Detect which cell encompasses the target text, then output its (x, y) center coordinate. 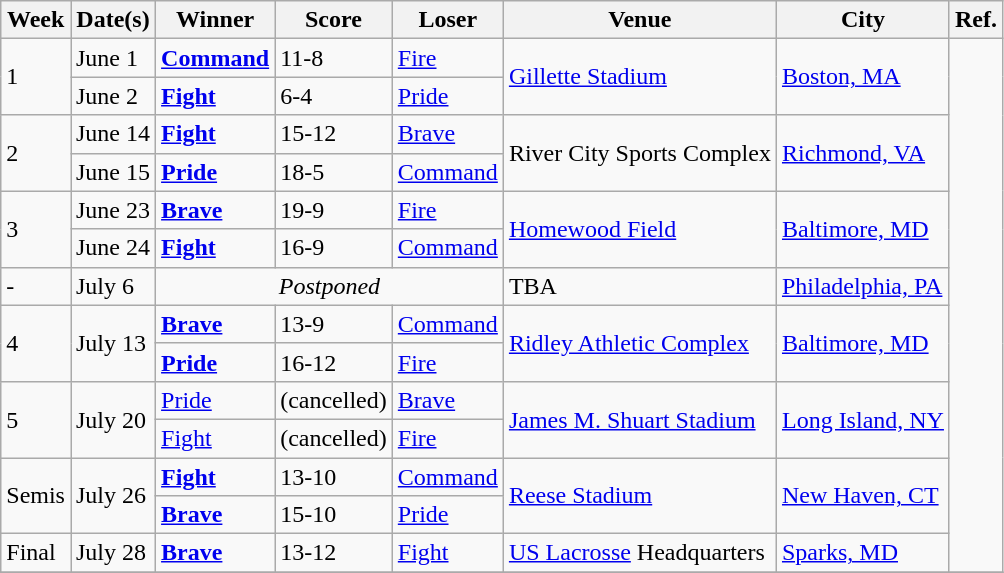
6-4 (334, 96)
16-9 (334, 248)
June 2 (112, 96)
2 (36, 153)
June 15 (112, 172)
New Haven, CT (862, 496)
13-9 (334, 324)
July 26 (112, 496)
June 23 (112, 210)
July 20 (112, 419)
Philadelphia, PA (862, 286)
City (862, 20)
June 14 (112, 134)
11-8 (334, 58)
Date(s) (112, 20)
5 (36, 419)
15-10 (334, 515)
US Lacrosse Headquarters (640, 553)
Homewood Field (640, 229)
Final (36, 553)
13-12 (334, 553)
June 24 (112, 248)
13-10 (334, 477)
Venue (640, 20)
River City Sports Complex (640, 153)
15-12 (334, 134)
July 6 (112, 286)
1 (36, 77)
Ridley Athletic Complex (640, 343)
16-12 (334, 362)
Ref. (976, 20)
James M. Shuart Stadium (640, 419)
18-5 (334, 172)
Winner (216, 20)
Postponed (330, 286)
July 28 (112, 553)
Sparks, MD (862, 553)
Week (36, 20)
Semis (36, 496)
Reese Stadium (640, 496)
Long Island, NY (862, 419)
19-9 (334, 210)
June 1 (112, 58)
July 13 (112, 343)
Gillette Stadium (640, 77)
Boston, MA (862, 77)
Richmond, VA (862, 153)
Loser (448, 20)
3 (36, 229)
Score (334, 20)
- (36, 286)
4 (36, 343)
TBA (640, 286)
